Scan for the cell matching the given text and deliver its (x, y) coordinate at center. 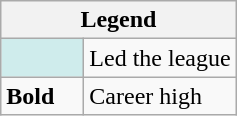
Career high (160, 96)
Bold (42, 96)
Legend (118, 20)
Led the league (160, 58)
